From the cell containing the given text, extract its center point as [x, y] coordinate. 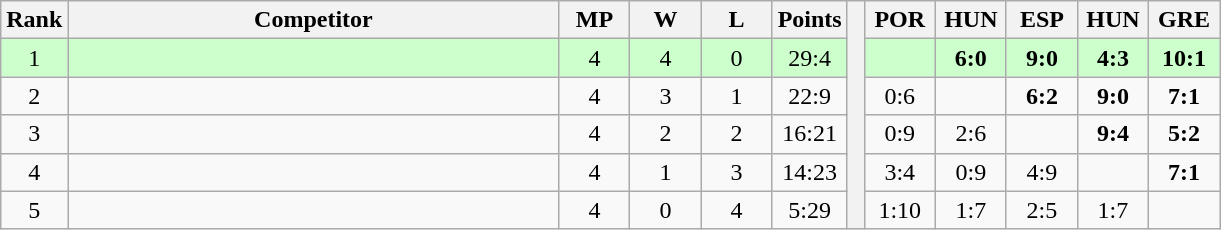
Rank [34, 20]
Points [810, 20]
ESP [1042, 20]
4:3 [1112, 58]
2:6 [970, 134]
MP [594, 20]
22:9 [810, 96]
9:4 [1112, 134]
16:21 [810, 134]
10:1 [1184, 58]
6:2 [1042, 96]
14:23 [810, 172]
W [666, 20]
POR [900, 20]
L [736, 20]
5 [34, 210]
6:0 [970, 58]
5:29 [810, 210]
GRE [1184, 20]
2:5 [1042, 210]
0:6 [900, 96]
3:4 [900, 172]
4:9 [1042, 172]
5:2 [1184, 134]
1:10 [900, 210]
29:4 [810, 58]
Competitor [314, 20]
